Output the [X, Y] coordinate of the center of the cell containing the given text.  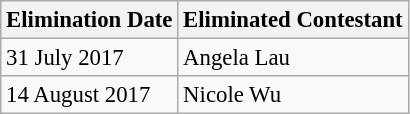
Eliminated Contestant [293, 20]
Elimination Date [90, 20]
31 July 2017 [90, 58]
Nicole Wu [293, 95]
Angela Lau [293, 58]
14 August 2017 [90, 95]
